For the text-containing cell, return its midpoint in [x, y] coordinate format. 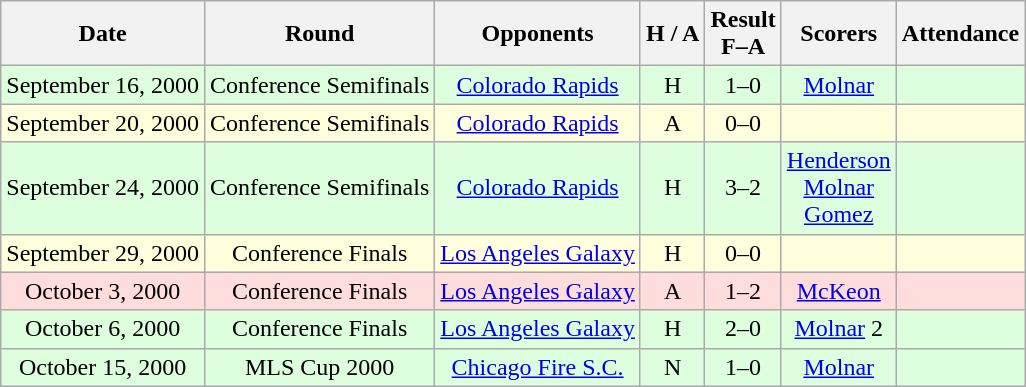
October 15, 2000 [103, 367]
September 20, 2000 [103, 123]
October 6, 2000 [103, 329]
MLS Cup 2000 [319, 367]
September 29, 2000 [103, 253]
October 3, 2000 [103, 291]
N [672, 367]
1–2 [743, 291]
Molnar 2 [838, 329]
H / A [672, 34]
Opponents [538, 34]
Round [319, 34]
September 16, 2000 [103, 85]
Chicago Fire S.C. [538, 367]
2–0 [743, 329]
Henderson Molnar Gomez [838, 188]
3–2 [743, 188]
ResultF–A [743, 34]
McKeon [838, 291]
Scorers [838, 34]
Date [103, 34]
Attendance [960, 34]
September 24, 2000 [103, 188]
